Extract the [x, y] coordinate from the center of the cell holding the provided text.  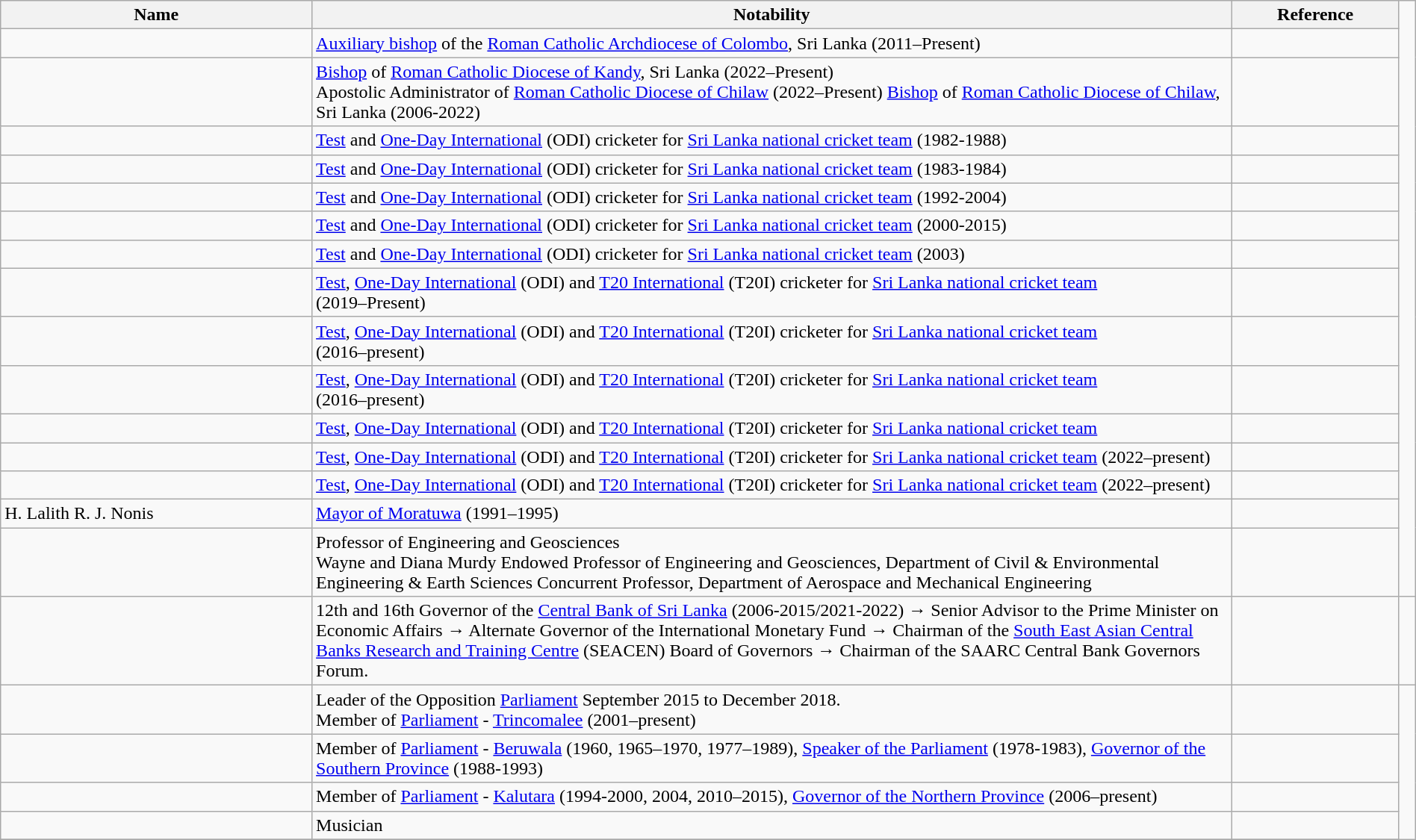
Musician [772, 825]
Member of Parliament - Kalutara (1994-2000, 2004, 2010–2015), Governor of the Northern Province (2006–present) [772, 797]
Notability [772, 15]
Auxiliary bishop of the Roman Catholic Archdiocese of Colombo, Sri Lanka (2011–Present) [772, 43]
Test, One-Day International (ODI) and T20 International (T20I) cricketer for Sri Lanka national cricket team [772, 428]
Reference [1315, 15]
Member of Parliament - Beruwala (1960, 1965–1970, 1977–1989), Speaker of the Parliament (1978-1983), Governor of the Southern Province (1988-1993) [772, 759]
Test and One-Day International (ODI) cricketer for Sri Lanka national cricket team (2000-2015) [772, 225]
H. Lalith R. J. Nonis [157, 514]
Test, One-Day International (ODI) and T20 International (T20I) cricketer for Sri Lanka national cricket team(2019–Present) [772, 293]
Test and One-Day International (ODI) cricketer for Sri Lanka national cricket team (1992-2004) [772, 197]
Name [157, 15]
Test and One-Day International (ODI) cricketer for Sri Lanka national cricket team (1983-1984) [772, 169]
Test and One-Day International (ODI) cricketer for Sri Lanka national cricket team (2003) [772, 254]
Test and One-Day International (ODI) cricketer for Sri Lanka national cricket team (1982-1988) [772, 140]
Leader of the Opposition Parliament September 2015 to December 2018.Member of Parliament - Trincomalee (2001–present) [772, 709]
Mayor of Moratuwa (1991–1995) [772, 514]
